Scan for the cell matching the given text and deliver its [X, Y] coordinate at center. 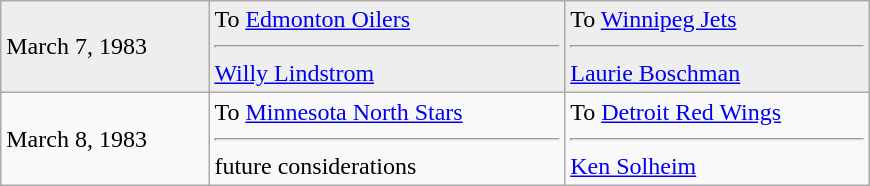
To Winnipeg JetsLaurie Boschman [718, 47]
To Detroit Red WingsKen Solheim [718, 139]
To Minnesota North Starsfuture considerations [387, 139]
March 8, 1983 [105, 139]
March 7, 1983 [105, 47]
To Edmonton OilersWilly Lindstrom [387, 47]
